Find where the given text appears and provide that cell's center as [X, Y] coordinate. 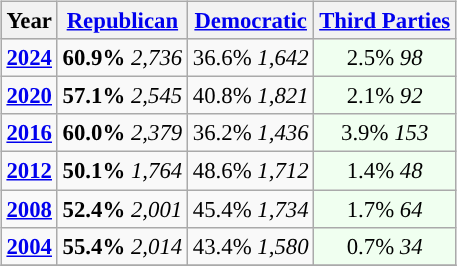
43.4% 1,580 [250, 246]
36.6% 1,642 [250, 58]
0.7% 34 [385, 246]
2012 [29, 171]
50.1% 1,764 [122, 171]
55.4% 2,014 [122, 246]
1.4% 48 [385, 171]
1.7% 64 [385, 209]
2020 [29, 96]
3.9% 153 [385, 133]
52.4% 2,001 [122, 209]
Year [29, 21]
Third Parties [385, 21]
45.4% 1,734 [250, 209]
2024 [29, 58]
60.0% 2,379 [122, 133]
48.6% 1,712 [250, 171]
57.1% 2,545 [122, 96]
2008 [29, 209]
36.2% 1,436 [250, 133]
2.5% 98 [385, 58]
40.8% 1,821 [250, 96]
Democratic [250, 21]
2016 [29, 133]
Republican [122, 21]
60.9% 2,736 [122, 58]
2004 [29, 246]
2.1% 92 [385, 96]
